For the text-containing cell, return its midpoint in (X, Y) coordinate format. 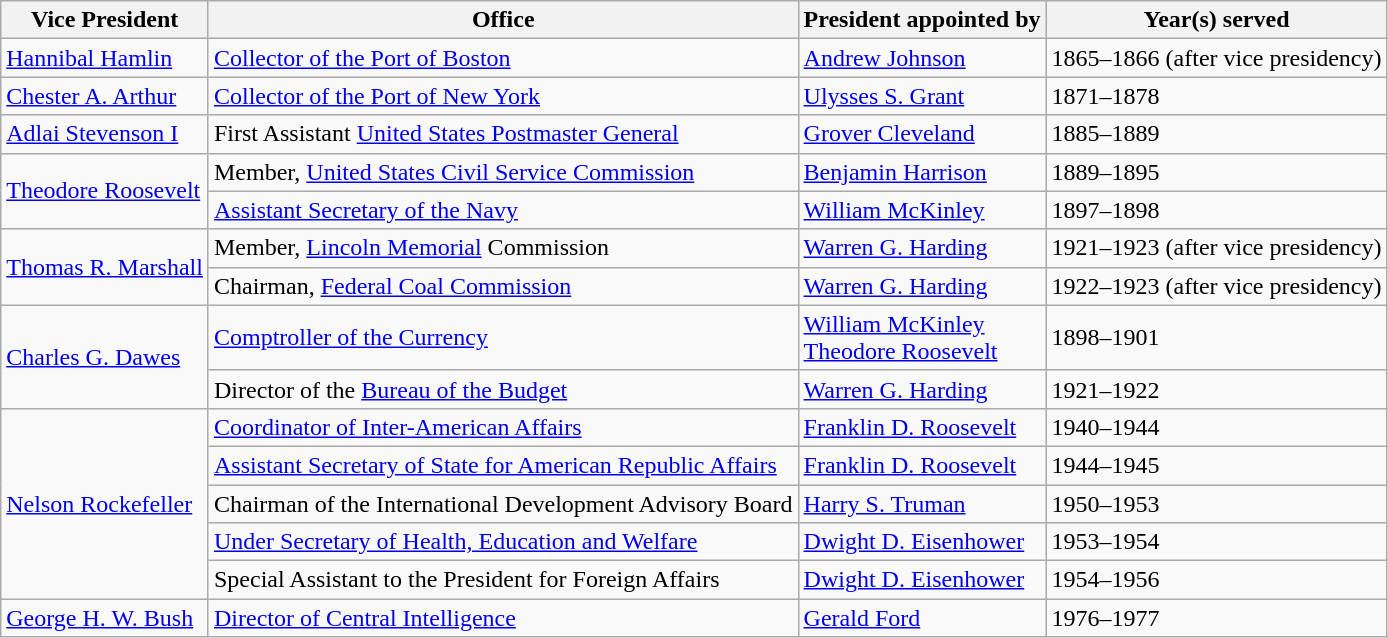
Coordinator of Inter-American Affairs (503, 427)
Grover Cleveland (922, 134)
1940–1944 (1216, 427)
William McKinleyTheodore Roosevelt (922, 338)
1865–1866 (after vice presidency) (1216, 58)
Chairman of the International Development Advisory Board (503, 503)
William McKinley (922, 210)
Member, United States Civil Service Commission (503, 172)
Chester A. Arthur (105, 96)
Assistant Secretary of the Navy (503, 210)
1953–1954 (1216, 542)
First Assistant United States Postmaster General (503, 134)
Under Secretary of Health, Education and Welfare (503, 542)
1897–1898 (1216, 210)
Chairman, Federal Coal Commission (503, 286)
Collector of the Port of New York (503, 96)
1885–1889 (1216, 134)
Andrew Johnson (922, 58)
Year(s) served (1216, 20)
Assistant Secretary of State for American Republic Affairs (503, 465)
1871–1878 (1216, 96)
1950–1953 (1216, 503)
Benjamin Harrison (922, 172)
Office (503, 20)
Thomas R. Marshall (105, 267)
Gerald Ford (922, 618)
Director of the Bureau of the Budget (503, 389)
George H. W. Bush (105, 618)
Charles G. Dawes (105, 356)
Harry S. Truman (922, 503)
Comptroller of the Currency (503, 338)
Member, Lincoln Memorial Commission (503, 248)
1944–1945 (1216, 465)
President appointed by (922, 20)
Special Assistant to the President for Foreign Affairs (503, 580)
Hannibal Hamlin (105, 58)
1976–1977 (1216, 618)
Theodore Roosevelt (105, 191)
Adlai Stevenson I (105, 134)
Nelson Rockefeller (105, 503)
1954–1956 (1216, 580)
Vice President (105, 20)
1922–1923 (after vice presidency) (1216, 286)
1889–1895 (1216, 172)
1921–1922 (1216, 389)
1898–1901 (1216, 338)
Ulysses S. Grant (922, 96)
Collector of the Port of Boston (503, 58)
Director of Central Intelligence (503, 618)
1921–1923 (after vice presidency) (1216, 248)
